Provide the [x, y] coordinate of the cell's center where the given text is located.  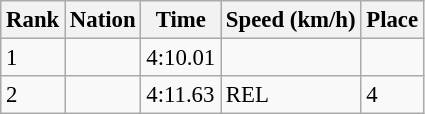
1 [33, 58]
4:10.01 [181, 58]
REL [291, 95]
Speed (km/h) [291, 20]
Place [392, 20]
4 [392, 95]
Time [181, 20]
Rank [33, 20]
Nation [103, 20]
4:11.63 [181, 95]
2 [33, 95]
